Extract the [X, Y] coordinate from the center of the cell holding the provided text.  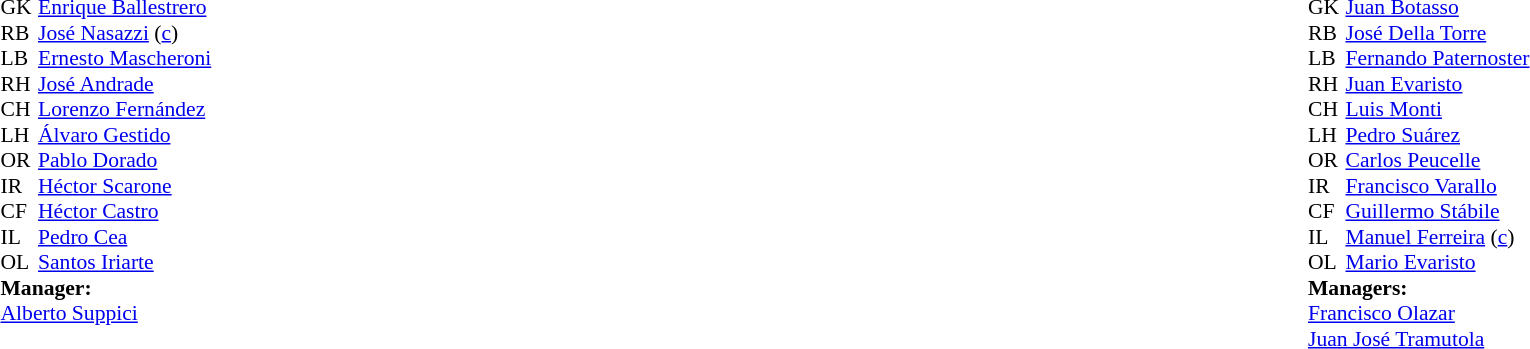
Mario Evaristo [1437, 263]
Manuel Ferreira (c) [1437, 237]
José Nasazzi (c) [124, 33]
Luis Monti [1437, 109]
Álvaro Gestido [124, 135]
Fernando Paternoster [1437, 59]
Guillermo Stábile [1437, 211]
Santos Iriarte [124, 263]
Pedro Cea [124, 237]
Héctor Castro [124, 211]
Carlos Peucelle [1437, 161]
José Della Torre [1437, 33]
José Andrade [124, 84]
Héctor Scarone [124, 186]
Pedro Suárez [1437, 135]
Manager: [106, 288]
Lorenzo Fernández [124, 109]
Alberto Suppici [106, 313]
Ernesto Mascheroni [124, 59]
Pablo Dorado [124, 161]
Juan Evaristo [1437, 84]
Managers: [1419, 288]
Francisco Varallo [1437, 186]
